Return (x, y) of the center of cell containing provided text 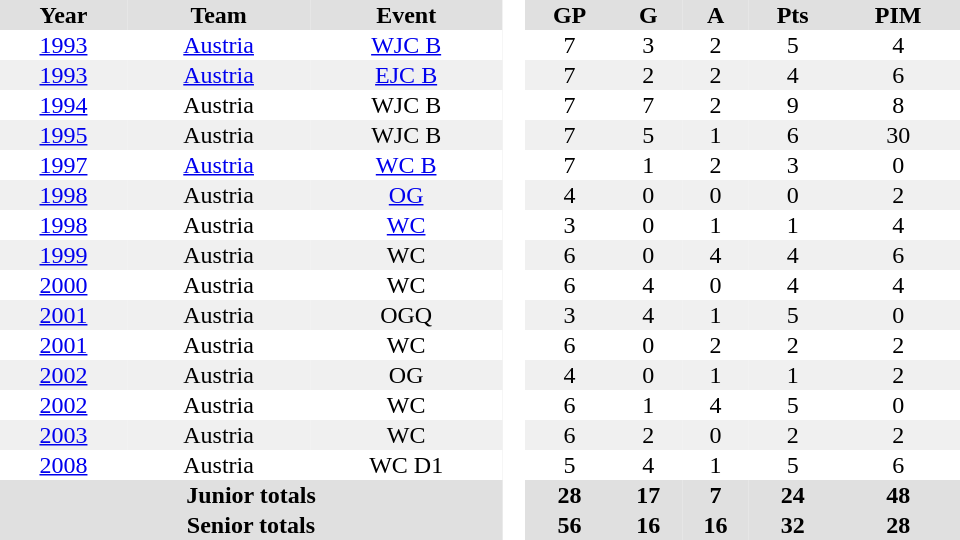
9 (792, 105)
1997 (64, 165)
G (648, 15)
30 (898, 135)
56 (569, 525)
Team (218, 15)
2003 (64, 435)
2000 (64, 285)
WC D1 (406, 465)
17 (648, 495)
32 (792, 525)
Year (64, 15)
WC B (406, 165)
Senior totals (251, 525)
Event (406, 15)
48 (898, 495)
EJC B (406, 75)
8 (898, 105)
1995 (64, 135)
Junior totals (251, 495)
24 (792, 495)
OGQ (406, 315)
GP (569, 15)
1994 (64, 105)
A (716, 15)
PIM (898, 15)
2008 (64, 465)
1999 (64, 255)
Pts (792, 15)
